Find where the given text appears and provide that cell's center as [x, y] coordinate. 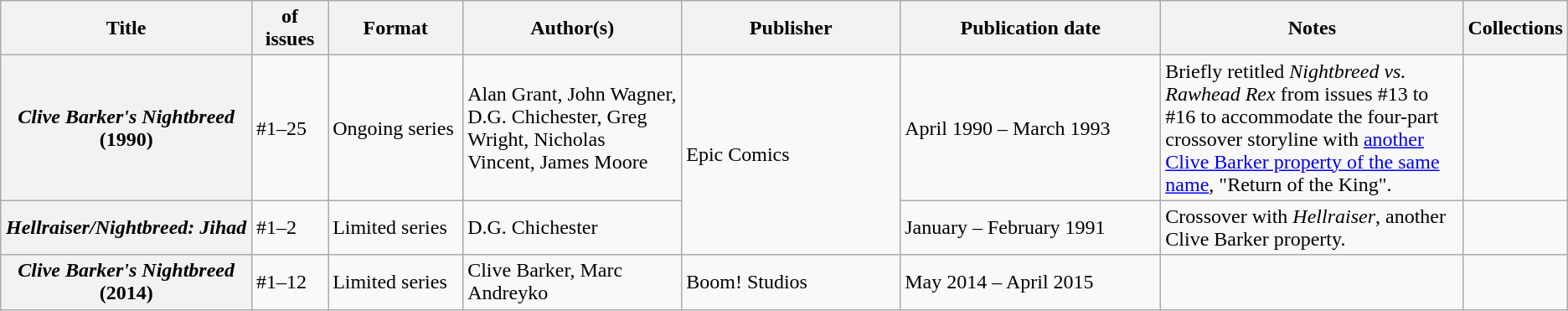
Publication date [1030, 29]
#1–25 [290, 127]
Crossover with Hellraiser, another Clive Barker property. [1312, 228]
Ongoing series [395, 127]
Epic Comics [791, 155]
of issues [290, 29]
Clive Barker, Marc Andreyko [573, 282]
#1–12 [290, 282]
May 2014 – April 2015 [1030, 282]
January – February 1991 [1030, 228]
April 1990 – March 1993 [1030, 127]
Clive Barker's Nightbreed (2014) [126, 282]
#1–2 [290, 228]
Hellraiser/Nightbreed: Jihad [126, 228]
Clive Barker's Nightbreed (1990) [126, 127]
Alan Grant, John Wagner, D.G. Chichester, Greg Wright, Nicholas Vincent, James Moore [573, 127]
D.G. Chichester [573, 228]
Publisher [791, 29]
Title [126, 29]
Notes [1312, 29]
Collections [1515, 29]
Format [395, 29]
Author(s) [573, 29]
Boom! Studios [791, 282]
